Scan for the cell matching the given text and deliver its (X, Y) coordinate at center. 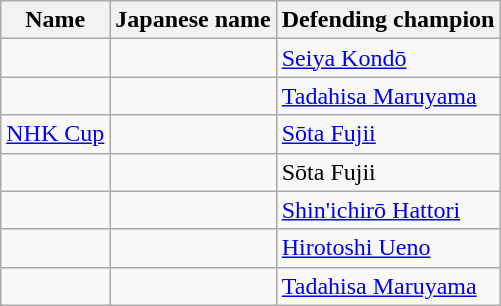
Defending champion (388, 20)
Seiya Kondō (388, 58)
Japanese name (193, 20)
Hirotoshi Ueno (388, 248)
NHK Cup (56, 134)
Name (56, 20)
Shin'ichirō Hattori (388, 210)
